For the text-containing cell, return its midpoint in (X, Y) coordinate format. 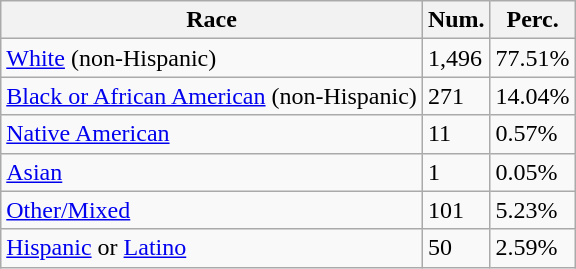
77.51% (532, 58)
5.23% (532, 210)
1,496 (456, 58)
Native American (212, 134)
Num. (456, 20)
2.59% (532, 248)
White (non-Hispanic) (212, 58)
11 (456, 134)
Race (212, 20)
14.04% (532, 96)
0.57% (532, 134)
1 (456, 172)
Hispanic or Latino (212, 248)
271 (456, 96)
0.05% (532, 172)
Asian (212, 172)
Other/Mixed (212, 210)
50 (456, 248)
Perc. (532, 20)
Black or African American (non-Hispanic) (212, 96)
101 (456, 210)
